Determine the [x, y] coordinate at the center of the cell enclosing the given text.  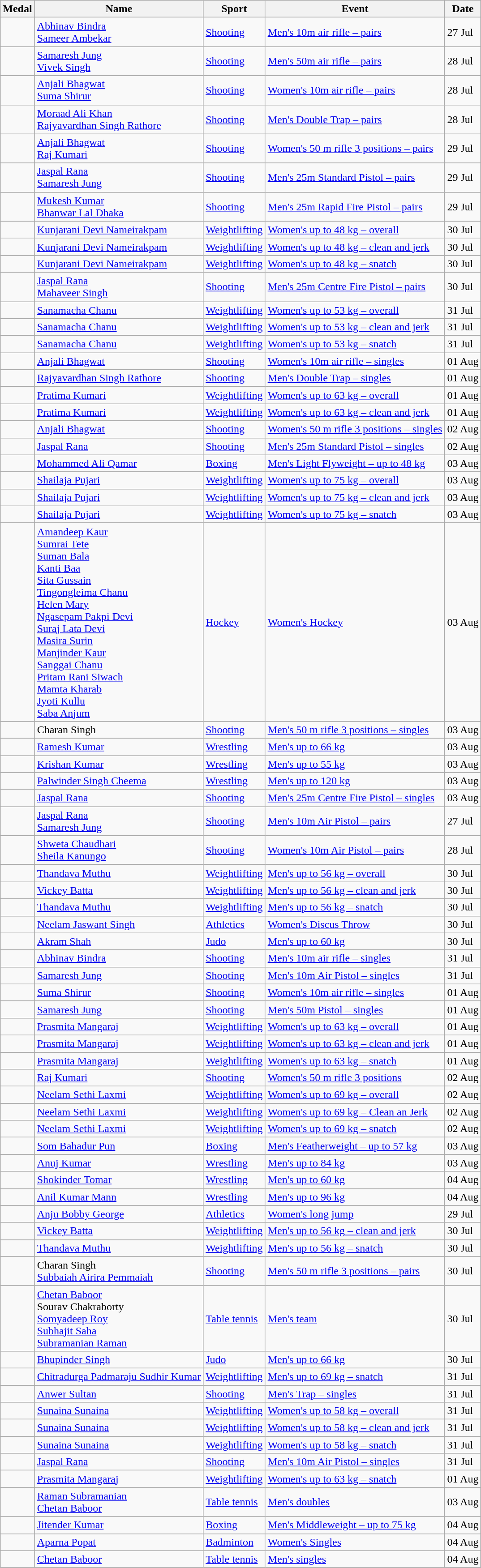
Women's 50 m rifle 3 positions [355, 1078]
Men's 10m Air Pistol – pairs [355, 821]
Ramesh Kumar [119, 747]
Anuj Kumar [119, 1163]
Anil Kumar Mann [119, 1197]
Men's Light Flyweight – up to 48 kg [355, 463]
Raman SubramanianChetan Baboor [119, 1502]
Palwinder Singh Cheema [119, 781]
Charan SinghSubbaiah Airira Pemmaiah [119, 1271]
Men's 25m Centre Fire Pistol – pairs [355, 286]
Women's up to 75 kg – clean and jerk [355, 497]
Men's 10m air rifle – singles [355, 958]
Moraad Ali KhanRajyavardhan Singh Rathore [119, 119]
Women's 50 m rifle 3 positions – singles [355, 429]
Men's 25m Centre Fire Pistol – singles [355, 798]
Men's 50 m rifle 3 positions – singles [355, 730]
Women's Singles [355, 1542]
Sport [234, 9]
Samaresh JungVivek Singh [119, 61]
Neelam Jaswant Singh [119, 924]
Women's 10m Air Pistol – pairs [355, 850]
Medal [17, 9]
Abhinav Bindra [119, 958]
Mukesh KumarBhanwar Lal Dhaka [119, 207]
Men's Middleweight – up to 75 kg [355, 1525]
Chitradurga Padmaraju Sudhir Kumar [119, 1376]
Hockey [234, 622]
Women's up to 53 kg – snatch [355, 344]
Women's long jump [355, 1214]
Women's up to 69 kg – snatch [355, 1129]
Men's 50m air rifle – pairs [355, 61]
Women's up to 48 kg – clean and jerk [355, 247]
Shweta ChaudhariSheila Kanungo [119, 850]
Name [119, 9]
Women's up to 53 kg – clean and jerk [355, 327]
Men's singles [355, 1559]
Men's up to 96 kg [355, 1197]
Anju Bobby George [119, 1214]
Women's up to 48 kg – overall [355, 230]
Mohammed Ali Qamar [119, 463]
Women's up to 58 kg – clean and jerk [355, 1428]
Men's up to 55 kg [355, 764]
Akram Shah [119, 941]
Krishan Kumar [119, 764]
Aparna Popat [119, 1542]
Date [463, 9]
Som Bahadur Pun [119, 1146]
Suma Shirur [119, 992]
Jitender Kumar [119, 1525]
Men's up to 69 kg – snatch [355, 1376]
Women's 10m air rifle – pairs [355, 90]
Event [355, 9]
Women's up to 69 kg – overall [355, 1095]
Men's up to 56 kg – overall [355, 873]
Men's up to 120 kg [355, 781]
Chetan Baboor [119, 1559]
Men's Double Trap – pairs [355, 119]
Men's 25m Standard Pistol – singles [355, 446]
Women's up to 58 kg – overall [355, 1411]
Anwer Sultan [119, 1393]
Women's up to 69 kg – Clean an Jerk [355, 1112]
Men's Featherweight – up to 57 kg [355, 1146]
Men's 10m air rifle – pairs [355, 32]
Anjali BhagwatRaj Kumari [119, 149]
Men's Double Trap – singles [355, 378]
Men's doubles [355, 1502]
Men's 25m Rapid Fire Pistol – pairs [355, 207]
Women's up to 53 kg – overall [355, 310]
Men's 50m Pistol – singles [355, 1009]
Charan Singh [119, 730]
Women's up to 75 kg – snatch [355, 514]
Men's 25m Standard Pistol – pairs [355, 177]
Women's up to 75 kg – overall [355, 480]
Shokinder Tomar [119, 1180]
Men's Trap – singles [355, 1393]
Women's 50 m rifle 3 positions – pairs [355, 149]
Jaspal RanaMahaveer Singh [119, 286]
Chetan BaboorSourav ChakrabortySomyadeep RoySubhajit SahaSubramanian Raman [119, 1318]
Women's up to 58 kg – snatch [355, 1445]
Rajyavardhan Singh Rathore [119, 378]
Women's Discus Throw [355, 924]
Bhupinder Singh [119, 1359]
Abhinav BindraSameer Ambekar [119, 32]
Raj Kumari [119, 1078]
Men's 50 m rifle 3 positions – pairs [355, 1271]
Badminton [234, 1542]
Men's up to 84 kg [355, 1163]
Women's Hockey [355, 622]
Anjali BhagwatSuma Shirur [119, 90]
Women's up to 48 kg – snatch [355, 264]
Men's team [355, 1318]
